Return the [X, Y] coordinate for the center point of the cell that contains the specified text.  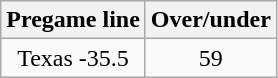
59 [210, 58]
Texas -35.5 [74, 58]
Over/under [210, 20]
Pregame line [74, 20]
